Detect which cell encompasses the target text, then output its [x, y] center coordinate. 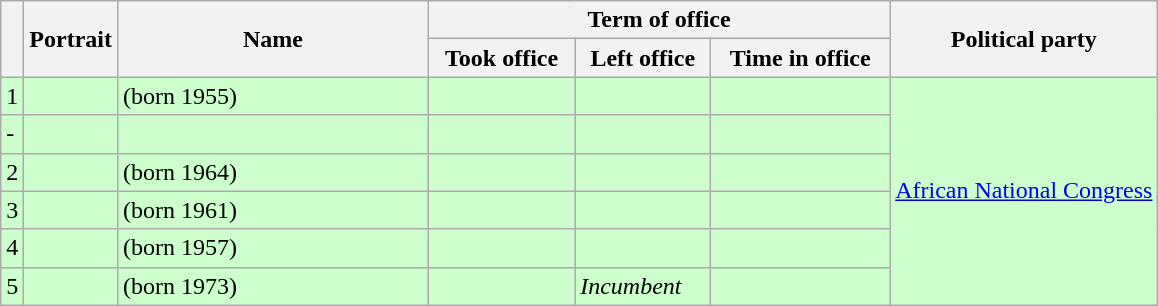
(born 1961) [272, 210]
(born 1955) [272, 96]
(born 1957) [272, 248]
Portrait [71, 39]
Left office [643, 58]
Political party [1024, 39]
(born 1973) [272, 286]
3 [12, 210]
5 [12, 286]
Took office [502, 58]
African National Congress [1024, 191]
4 [12, 248]
Incumbent [643, 286]
1 [12, 96]
Term of office [660, 20]
Name [272, 39]
2 [12, 172]
Time in office [800, 58]
(born 1964) [272, 172]
- [12, 134]
